Capture the cell that displays the provided text and extract its (x, y) central coordinate. 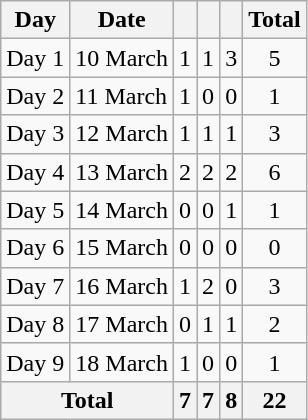
Day 1 (36, 58)
Day (36, 20)
Day 7 (36, 286)
Day 2 (36, 96)
Day 8 (36, 324)
17 March (122, 324)
14 March (122, 210)
22 (275, 400)
11 March (122, 96)
13 March (122, 172)
10 March (122, 58)
Day 9 (36, 362)
12 March (122, 134)
15 March (122, 248)
6 (275, 172)
8 (232, 400)
Day 6 (36, 248)
18 March (122, 362)
Day 4 (36, 172)
16 March (122, 286)
Date (122, 20)
Day 5 (36, 210)
5 (275, 58)
Day 3 (36, 134)
